Return (x, y) of the center of cell containing provided text 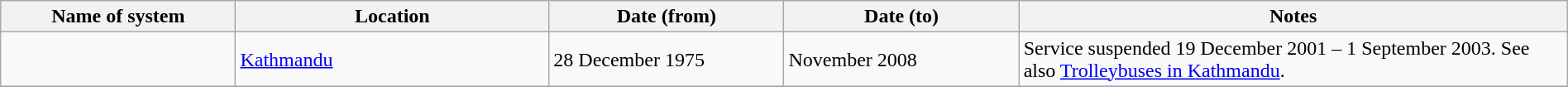
Date (from) (667, 17)
November 2008 (901, 60)
Name of system (118, 17)
Kathmandu (392, 60)
Date (to) (901, 17)
Location (392, 17)
28 December 1975 (667, 60)
Service suspended 19 December 2001 – 1 September 2003. See also Trolleybuses in Kathmandu. (1293, 60)
Notes (1293, 17)
